Return [X, Y] of the center of cell containing provided text 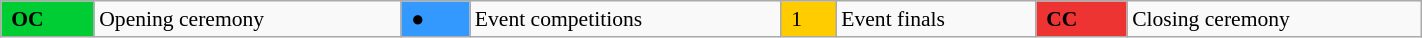
Opening ceremony [248, 19]
● [436, 19]
CC [1082, 19]
Event finals [936, 19]
1 [809, 19]
Event competitions [626, 19]
Closing ceremony [1274, 19]
OC [48, 19]
